Return [X, Y] of the center of cell containing provided text 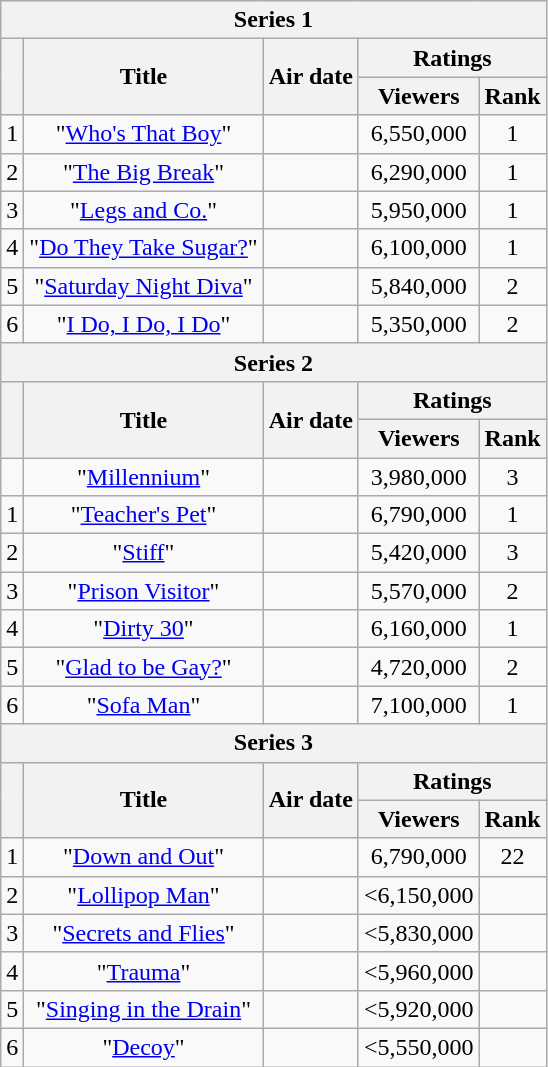
<5,550,000 [418, 1047]
"Saturday Night Diva" [144, 286]
"I Do, I Do, I Do" [144, 324]
7,100,000 [418, 705]
"Who's That Boy" [144, 134]
Series 3 [274, 743]
3,980,000 [418, 477]
22 [512, 857]
"Teacher's Pet" [144, 515]
"Secrets and Flies" [144, 933]
"Do They Take Sugar?" [144, 248]
Series 2 [274, 362]
5,350,000 [418, 324]
5,950,000 [418, 210]
"The Big Break" [144, 172]
6,550,000 [418, 134]
6,160,000 [418, 629]
"Lollipop Man" [144, 895]
"Legs and Co." [144, 210]
"Decoy" [144, 1047]
<5,830,000 [418, 933]
"Glad to be Gay?" [144, 667]
5,420,000 [418, 553]
"Down and Out" [144, 857]
<5,920,000 [418, 1009]
5,570,000 [418, 591]
"Sofa Man" [144, 705]
<5,960,000 [418, 971]
5,840,000 [418, 286]
6,290,000 [418, 172]
Series 1 [274, 20]
"Prison Visitor" [144, 591]
"Trauma" [144, 971]
<6,150,000 [418, 895]
4,720,000 [418, 667]
6,100,000 [418, 248]
"Stiff" [144, 553]
"Dirty 30" [144, 629]
"Singing in the Drain" [144, 1009]
"Millennium" [144, 477]
